Scan for the cell matching the given text and deliver its [x, y] coordinate at center. 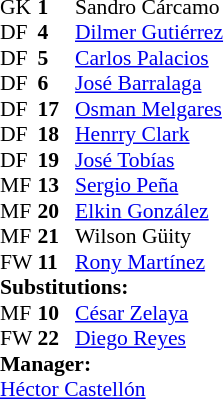
10 [57, 313]
20 [57, 211]
21 [57, 237]
5 [57, 58]
13 [57, 185]
Dilmer Gutiérrez [149, 33]
18 [57, 135]
Rony Martínez [149, 262]
Manager: [112, 364]
4 [57, 33]
Substitutions: [112, 287]
José Tobías [149, 160]
César Zelaya [149, 313]
19 [57, 160]
Henrry Clark [149, 135]
11 [57, 262]
Elkin González [149, 211]
José Barralaga [149, 83]
Wilson Güity [149, 237]
6 [57, 83]
22 [57, 339]
17 [57, 109]
Sergio Peña [149, 185]
Diego Reyes [149, 339]
Carlos Palacios [149, 58]
Osman Melgares [149, 109]
